Determine the [X, Y] coordinate at the center of the cell enclosing the given text.  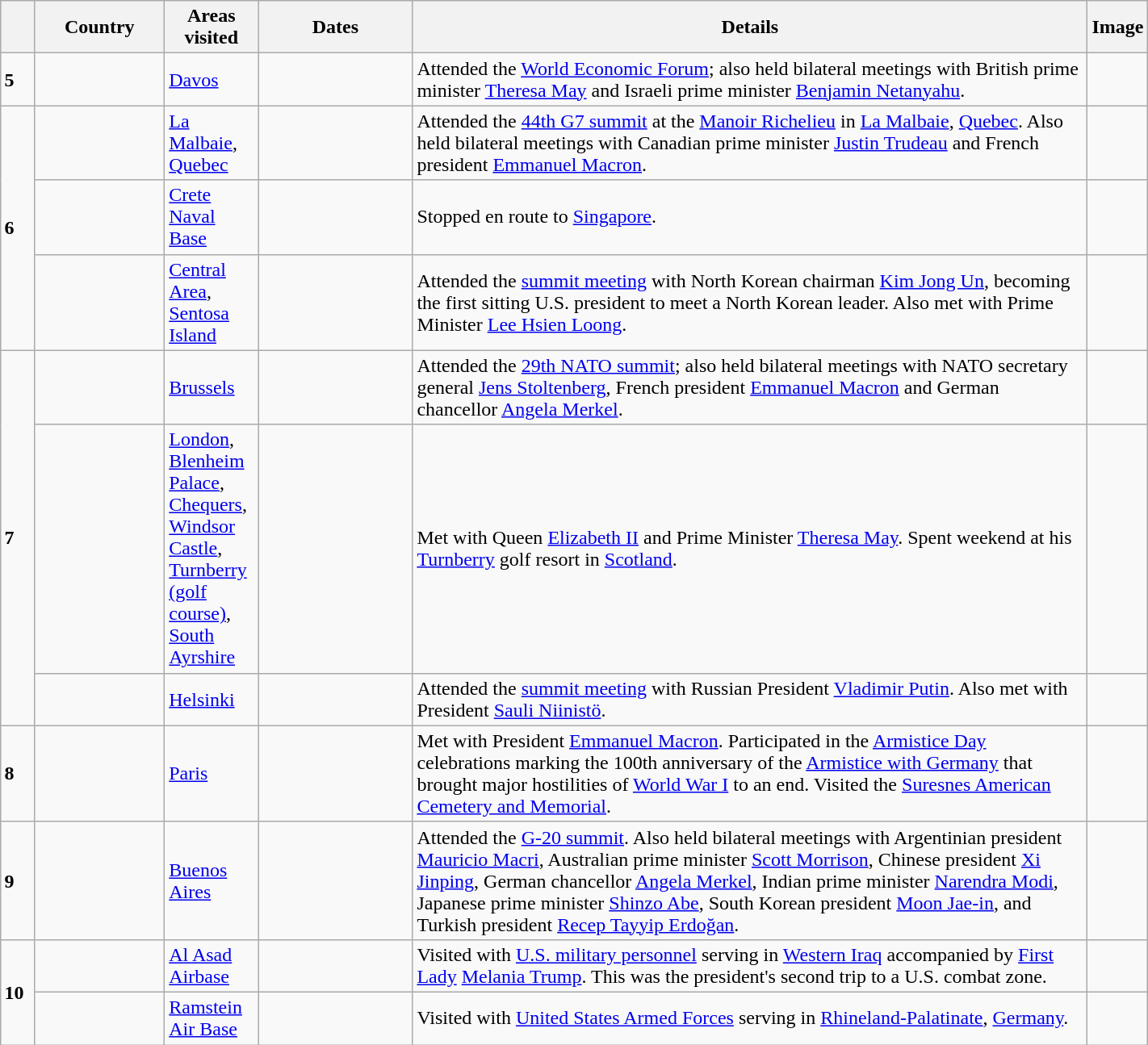
Buenos Aires [212, 880]
Ramstein Air Base [212, 1018]
8 [18, 773]
Central Area,Sentosa Island [212, 302]
Country [100, 27]
Met with Queen Elizabeth II and Prime Minister Theresa May. Spent weekend at his Turnberry golf resort in Scotland. [750, 549]
Visited with United States Armed Forces serving in Rhineland-Palatinate, Germany. [750, 1018]
Dates [336, 27]
Crete Naval Base [212, 217]
7 [18, 537]
Attended the summit meeting with Russian President Vladimir Putin. Also met with President Sauli Niinistö. [750, 699]
Details [750, 27]
10 [18, 992]
Al Asad Airbase [212, 965]
5 [18, 79]
6 [18, 228]
Brussels [212, 387]
9 [18, 880]
Helsinki [212, 699]
Areas visited [212, 27]
Paris [212, 773]
Stopped en route to Singapore. [750, 217]
Image [1117, 27]
Davos [212, 79]
London,Blenheim Palace,Chequers,Windsor Castle,Turnberry (golf course),South Ayrshire [212, 549]
La Malbaie, Quebec [212, 143]
